Identify which cell holds the provided text, then report its [x, y] central coordinate. 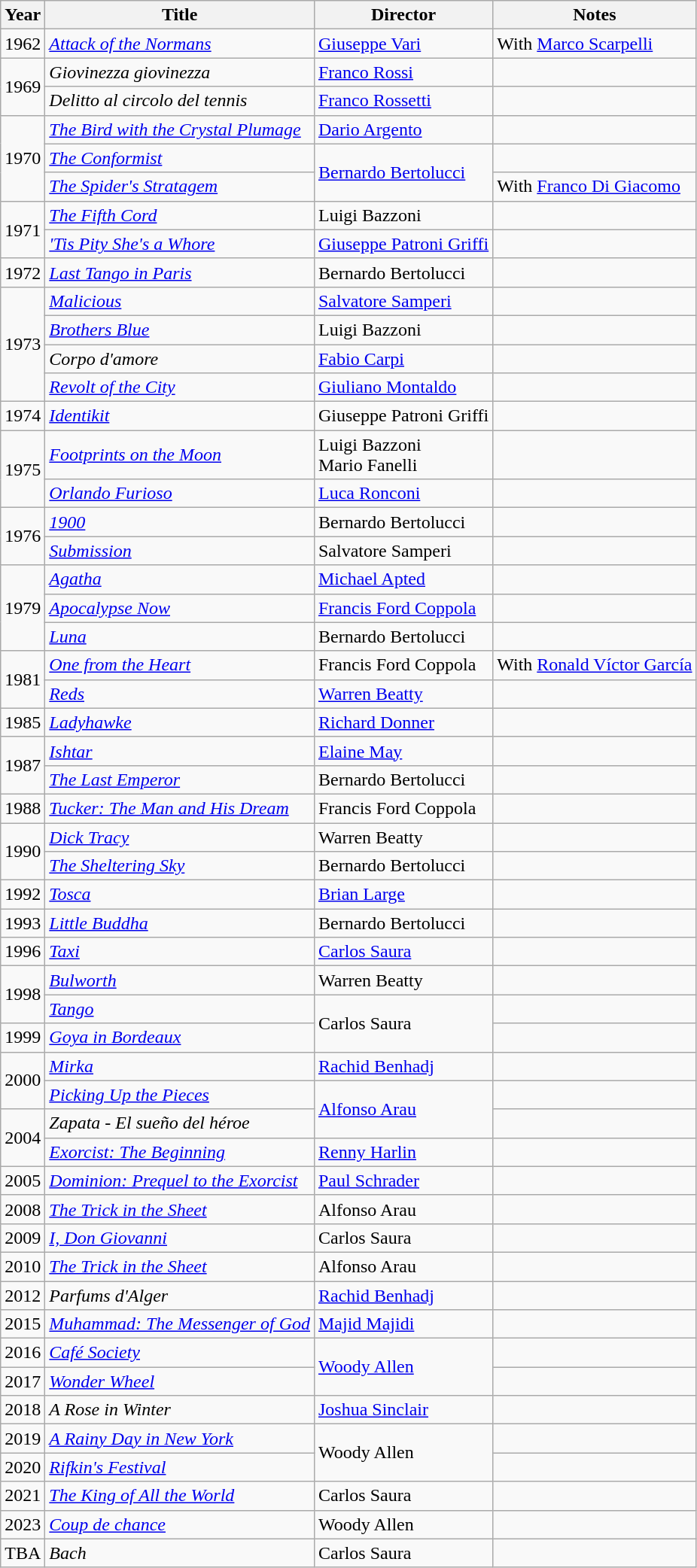
Giuliano Montaldo [403, 387]
1985 [23, 722]
1979 [23, 608]
2004 [23, 1138]
With Marco Scarpelli [595, 44]
Submission [180, 551]
Paul Schrader [403, 1181]
1999 [23, 1038]
Brian Large [403, 895]
Bach [180, 1553]
1972 [23, 272]
Parfums d'Alger [180, 1295]
Delitto al circolo del tennis [180, 101]
Ishtar [180, 751]
Richard Donner [403, 722]
Giovinezza giovinezza [180, 72]
Joshua Sinclair [403, 1410]
Exorcist: The Beginning [180, 1152]
1996 [23, 952]
Dick Tracy [180, 837]
1969 [23, 87]
2018 [23, 1410]
Tucker: The Man and His Dream [180, 808]
1962 [23, 44]
Franco Rossetti [403, 101]
Franco Rossi [403, 72]
Rifkin's Festival [180, 1467]
Michael Apted [403, 579]
Footprints on the Moon [180, 454]
TBA [23, 1553]
The Spider's Stratagem [180, 187]
Wonder Wheel [180, 1381]
Giuseppe Vari [403, 44]
The Fifth Cord [180, 215]
'Tis Pity She's a Whore [180, 244]
Luigi BazzoniMario Fanelli [403, 454]
Revolt of the City [180, 387]
Café Society [180, 1353]
Agatha [180, 579]
I, Don Giovanni [180, 1238]
Last Tango in Paris [180, 272]
The King of All the World [180, 1496]
Luna [180, 637]
1976 [23, 536]
2016 [23, 1353]
Reds [180, 694]
1992 [23, 895]
Apocalypse Now [180, 608]
Dominion: Prequel to the Exorcist [180, 1181]
2005 [23, 1181]
Renny Harlin [403, 1152]
A Rose in Winter [180, 1410]
1970 [23, 158]
1971 [23, 229]
One from the Heart [180, 665]
The Conformist [180, 158]
Malicious [180, 301]
Mirka [180, 1066]
Bulworth [180, 980]
Dario Argento [403, 129]
With Ronald Víctor García [595, 665]
A Rainy Day in New York [180, 1439]
Notes [595, 15]
2021 [23, 1496]
1974 [23, 416]
2023 [23, 1524]
2009 [23, 1238]
1988 [23, 808]
Tosca [180, 895]
2008 [23, 1209]
Director [403, 15]
2000 [23, 1080]
Attack of the Normans [180, 44]
Year [23, 15]
2010 [23, 1266]
1981 [23, 679]
Majid Majidi [403, 1324]
1975 [23, 469]
The Sheltering Sky [180, 866]
Picking Up the Pieces [180, 1095]
2020 [23, 1467]
Corpo d'amore [180, 359]
1993 [23, 923]
Muhammad: The Messenger of God [180, 1324]
Taxi [180, 952]
2019 [23, 1439]
Elaine May [403, 751]
Luca Ronconi [403, 494]
Identikit [180, 416]
Coup de chance [180, 1524]
The Last Emperor [180, 779]
Brothers Blue [180, 330]
Ladyhawke [180, 722]
Zapata - El sueño del héroe [180, 1123]
1973 [23, 344]
1990 [23, 852]
Orlando Furioso [180, 494]
Goya in Bordeaux [180, 1038]
Tango [180, 1009]
Title [180, 15]
1987 [23, 765]
With Franco Di Giacomo [595, 187]
Fabio Carpi [403, 359]
2012 [23, 1295]
2017 [23, 1381]
Little Buddha [180, 923]
1998 [23, 995]
1900 [180, 522]
2015 [23, 1324]
The Bird with the Crystal Plumage [180, 129]
